Return the [X, Y] coordinate for the center point of the cell that contains the specified text.  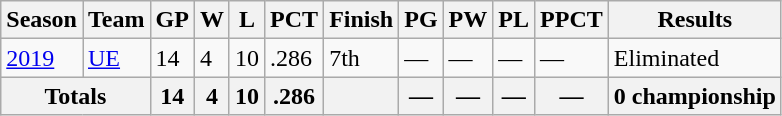
2019 [42, 58]
7th [362, 58]
UE [116, 58]
PW [468, 20]
Season [42, 20]
PPCT [572, 20]
Totals [76, 96]
Finish [362, 20]
0 championship [694, 96]
W [212, 20]
GP [172, 20]
Results [694, 20]
Eliminated [694, 58]
PG [421, 20]
PCT [294, 20]
PL [514, 20]
Team [116, 20]
L [246, 20]
